Capture the cell that displays the provided text and extract its [X, Y] central coordinate. 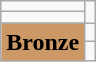
Bronze [43, 42]
